Output the (X, Y) coordinate of the center of the cell containing the given text.  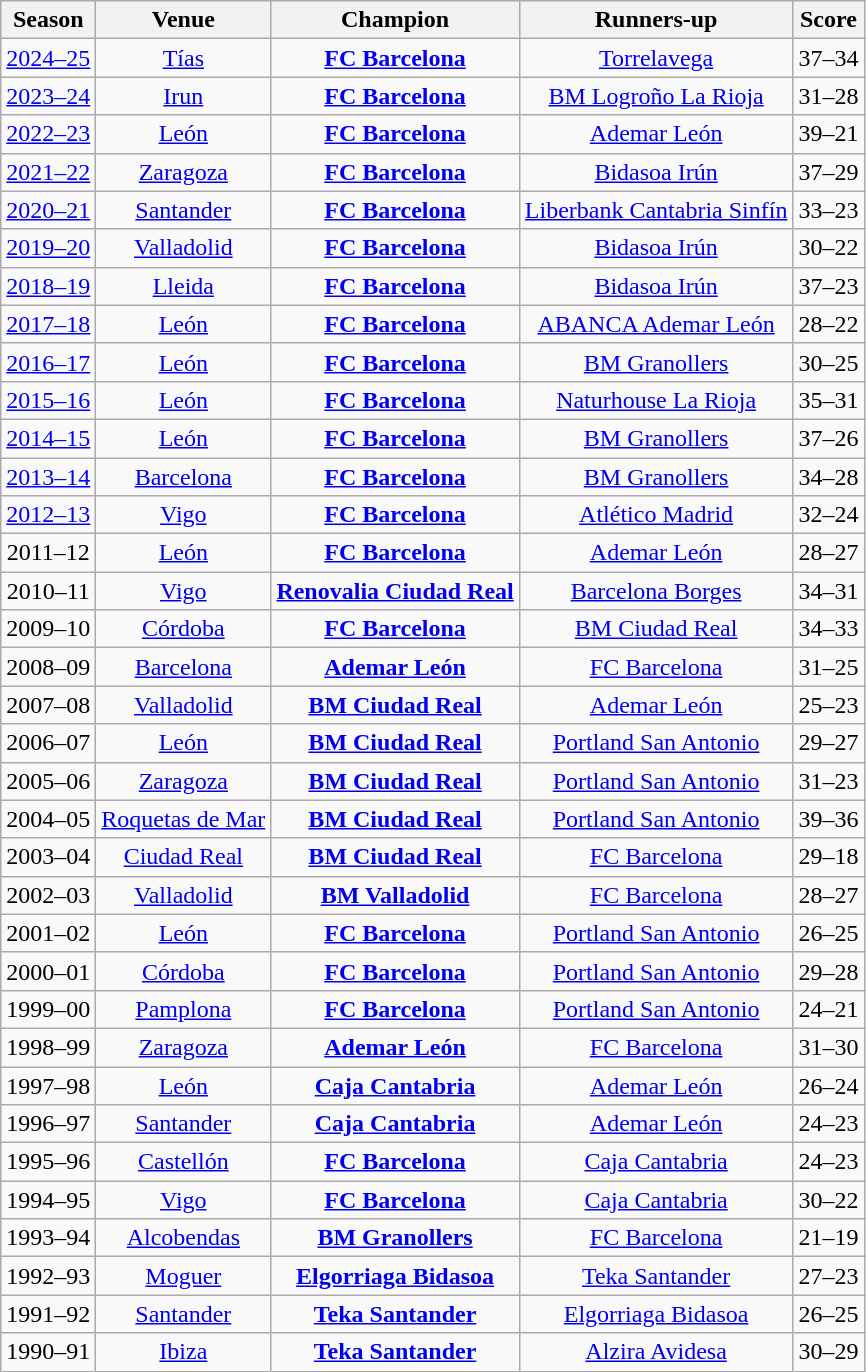
34–31 (828, 591)
Barcelona Borges (656, 591)
35–31 (828, 400)
2011–12 (48, 553)
1997–98 (48, 1085)
2000–01 (48, 971)
Pamplona (184, 1009)
Score (828, 20)
34–28 (828, 477)
Irun (184, 96)
2023–24 (48, 96)
1995–96 (48, 1162)
Ciudad Real (184, 857)
1996–97 (48, 1124)
2009–10 (48, 629)
2018–19 (48, 286)
Ibiza (184, 1352)
39–36 (828, 819)
2015–16 (48, 400)
Naturhouse La Rioja (656, 400)
2013–14 (48, 477)
2004–05 (48, 819)
Lleida (184, 286)
2003–04 (48, 857)
31–25 (828, 667)
29–18 (828, 857)
2020–21 (48, 210)
Season (48, 20)
1999–00 (48, 1009)
1993–94 (48, 1238)
2001–02 (48, 933)
29–27 (828, 743)
21–19 (828, 1238)
2006–07 (48, 743)
2017–18 (48, 324)
Torrelavega (656, 58)
Alzira Avidesa (656, 1352)
ABANCA Ademar León (656, 324)
37–26 (828, 438)
37–34 (828, 58)
2014–15 (48, 438)
1998–99 (48, 1047)
2012–13 (48, 515)
2002–03 (48, 895)
2016–17 (48, 362)
2008–09 (48, 667)
2010–11 (48, 591)
30–29 (828, 1352)
2022–23 (48, 134)
34–33 (828, 629)
31–23 (828, 781)
31–30 (828, 1047)
27–23 (828, 1276)
Champion (395, 20)
Runners-up (656, 20)
BM Valladolid (395, 895)
Liberbank Cantabria Sinfín (656, 210)
Renovalia Ciudad Real (395, 591)
Atlético Madrid (656, 515)
2007–08 (48, 705)
2019–20 (48, 248)
37–29 (828, 172)
Venue (184, 20)
24–21 (828, 1009)
1990–91 (48, 1352)
Moguer (184, 1276)
25–23 (828, 705)
1991–92 (48, 1314)
Roquetas de Mar (184, 819)
39–21 (828, 134)
30–25 (828, 362)
28–22 (828, 324)
Tías (184, 58)
2021–22 (48, 172)
31–28 (828, 96)
2005–06 (48, 781)
Alcobendas (184, 1238)
1992–93 (48, 1276)
32–24 (828, 515)
37–23 (828, 286)
BM Logroño La Rioja (656, 96)
26–24 (828, 1085)
33–23 (828, 210)
1994–95 (48, 1200)
Castellón (184, 1162)
2024–25 (48, 58)
29–28 (828, 971)
